Pinpoint the cell where the given text exists, returning its [x, y] midpoint coordinate. 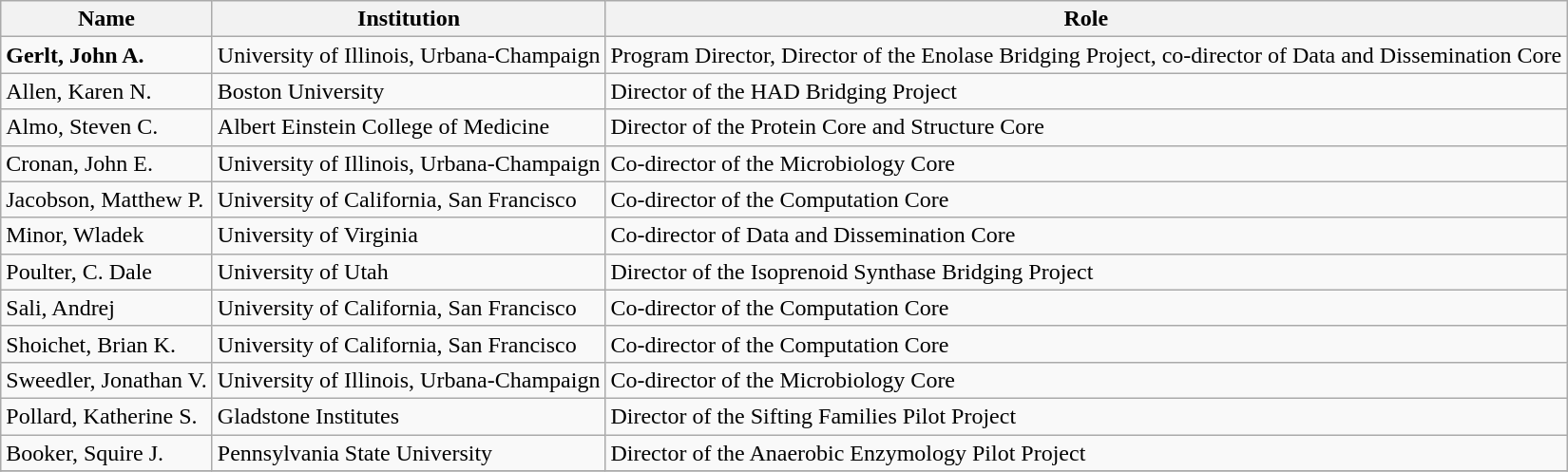
Minor, Wladek [106, 236]
Name [106, 19]
Director of the Isoprenoid Synthase Bridging Project [1086, 272]
Booker, Squire J. [106, 453]
Institution [409, 19]
Jacobson, Matthew P. [106, 199]
Director of the Sifting Families Pilot Project [1086, 416]
Shoichet, Brian K. [106, 344]
Director of the HAD Bridging Project [1086, 91]
Poulter, C. Dale [106, 272]
University of Virginia [409, 236]
Boston University [409, 91]
University of Utah [409, 272]
Pollard, Katherine S. [106, 416]
Role [1086, 19]
Director of the Anaerobic Enzymology Pilot Project [1086, 453]
Almo, Steven C. [106, 127]
Co-director of Data and Dissemination Core [1086, 236]
Allen, Karen N. [106, 91]
Sali, Andrej [106, 308]
Gladstone Institutes [409, 416]
Gerlt, John A. [106, 55]
Program Director, Director of the Enolase Bridging Project, co-director of Data and Dissemination Core [1086, 55]
Albert Einstein College of Medicine [409, 127]
Cronan, John E. [106, 163]
Pennsylvania State University [409, 453]
Director of the Protein Core and Structure Core [1086, 127]
Sweedler, Jonathan V. [106, 380]
